Identify which cell holds the provided text, then report its (x, y) central coordinate. 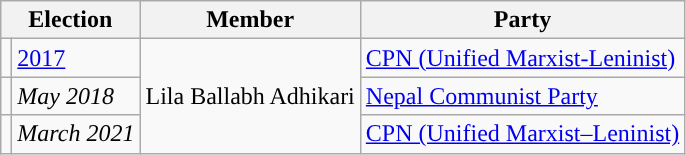
2017 (76, 58)
Election (70, 20)
Lila Ballabh Adhikari (250, 96)
CPN (Unified Marxist-Leninist) (522, 58)
Nepal Communist Party (522, 96)
Member (250, 20)
CPN (Unified Marxist–Leninist) (522, 134)
May 2018 (76, 96)
Party (522, 20)
March 2021 (76, 134)
